Find where the given text appears and provide that cell's center as [x, y] coordinate. 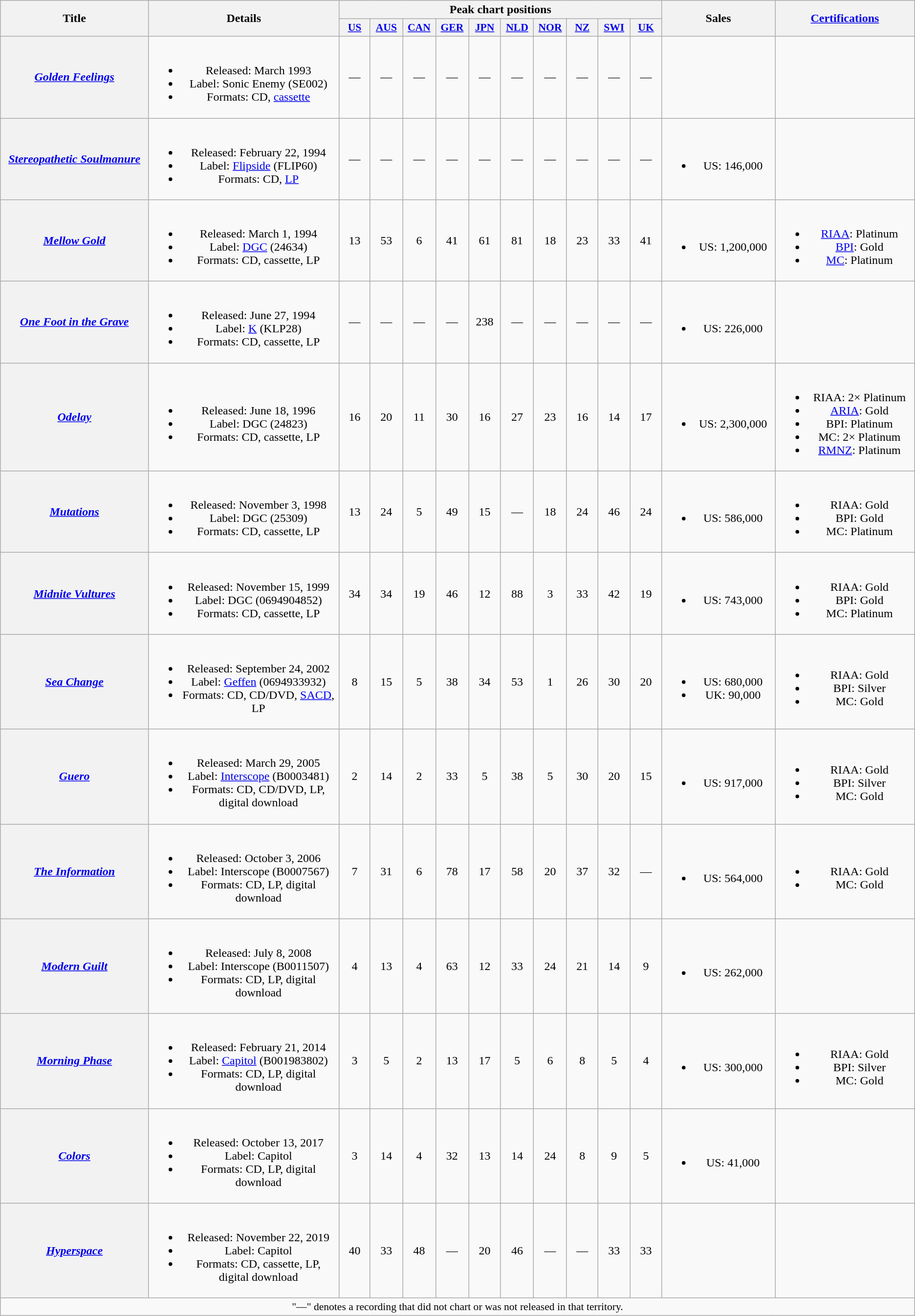
Released: June 27, 1994Label: K (KLP28)Formats: CD, cassette, LP [244, 323]
Released: February 21, 2014Label: Capitol (B001983802)Formats: CD, LP, digital download [244, 1061]
1 [550, 682]
Morning Phase [74, 1061]
RIAA: GoldMC: Gold [845, 871]
238 [485, 323]
US: 262,000 [719, 966]
63 [452, 966]
Released: November 3, 1998Label: DGC (25309)Formats: CD, cassette, LP [244, 512]
SWI [614, 28]
Modern Guilt [74, 966]
US: 2,300,000 [719, 417]
Released: March 29, 2005Label: Interscope (B0003481)Formats: CD, CD/DVD, LP, digital download [244, 777]
Released: February 22, 1994Label: Flipside (FLIP60)Formats: CD, LP [244, 159]
US: 564,000 [719, 871]
US: 680,000UK: 90,000 [719, 682]
Mellow Gold [74, 240]
US: 146,000 [719, 159]
11 [419, 417]
Peak chart positions [501, 10]
Sea Change [74, 682]
The Information [74, 871]
Golden Feelings [74, 77]
88 [517, 593]
UK [646, 28]
NOR [550, 28]
Details [244, 19]
Released: October 13, 2017Label: CapitolFormats: CD, LP, digital download [244, 1156]
81 [517, 240]
Hyperspace [74, 1251]
61 [485, 240]
21 [582, 966]
Released: March 1993Label: Sonic Enemy (SE002)Formats: CD, cassette [244, 77]
Released: October 3, 2006Label: Interscope (B0007567)Formats: CD, LP, digital download [244, 871]
42 [614, 593]
Odelay [74, 417]
US [355, 28]
58 [517, 871]
37 [582, 871]
NZ [582, 28]
US: 743,000 [719, 593]
US: 1,200,000 [719, 240]
Released: November 15, 1999Label: DGC (0694904852)Formats: CD, cassette, LP [244, 593]
Released: March 1, 1994Label: DGC (24634)Formats: CD, cassette, LP [244, 240]
"—" denotes a recording that did not chart or was not released in that territory. [457, 1307]
Guero [74, 777]
27 [517, 417]
Released: November 22, 2019Label: CapitolFormats: CD, cassette, LP, digital download [244, 1251]
Mutations [74, 512]
US: 41,000 [719, 1156]
Certifications [845, 19]
US: 586,000 [719, 512]
Title [74, 19]
48 [419, 1251]
Midnite Vultures [74, 593]
CAN [419, 28]
US: 300,000 [719, 1061]
7 [355, 871]
RIAA: 2× PlatinumARIA: GoldBPI: PlatinumMC: 2× PlatinumRMNZ: Platinum [845, 417]
US: 917,000 [719, 777]
One Foot in the Grave [74, 323]
NLD [517, 28]
RIAA: PlatinumBPI: GoldMC: Platinum [845, 240]
Released: June 18, 1996Label: DGC (24823)Formats: CD, cassette, LP [244, 417]
US: 226,000 [719, 323]
Released: September 24, 2002Label: Geffen (0694933932)Formats: CD, CD/DVD, SACD, LP [244, 682]
Sales [719, 19]
40 [355, 1251]
26 [582, 682]
Stereopathetic Soulmanure [74, 159]
AUS [386, 28]
Colors [74, 1156]
78 [452, 871]
31 [386, 871]
GER [452, 28]
Released: July 8, 2008Label: Interscope (B0011507)Formats: CD, LP, digital download [244, 966]
JPN [485, 28]
49 [452, 512]
